Return the [X, Y] coordinate for the center point of the cell that contains the specified text.  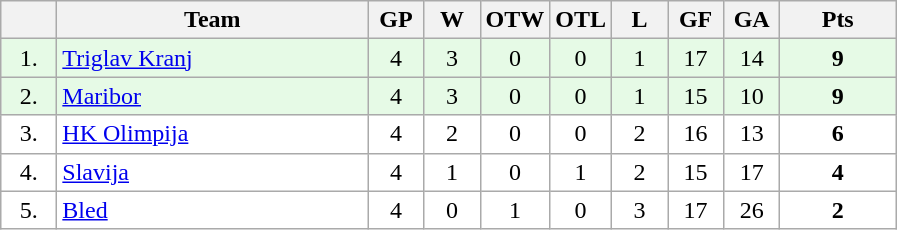
L [640, 20]
5. [29, 210]
GF [696, 20]
Pts [838, 20]
13 [752, 134]
Team [212, 20]
Slavija [212, 172]
Maribor [212, 96]
6 [838, 134]
1. [29, 58]
GA [752, 20]
W [452, 20]
GP [396, 20]
3. [29, 134]
10 [752, 96]
16 [696, 134]
14 [752, 58]
Triglav Kranj [212, 58]
HK Olimpija [212, 134]
26 [752, 210]
OTW [515, 20]
4. [29, 172]
Bled [212, 210]
OTL [581, 20]
2. [29, 96]
